Detect which cell encompasses the target text, then output its (X, Y) center coordinate. 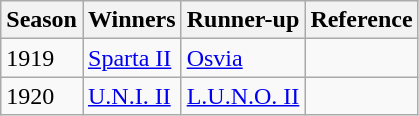
Winners (132, 20)
Runner-up (243, 20)
Sparta II (132, 58)
1920 (42, 96)
1919 (42, 58)
L.U.N.O. II (243, 96)
U.N.I. II (132, 96)
Reference (362, 20)
Season (42, 20)
Osvia (243, 58)
